For the text-containing cell, return its midpoint in [X, Y] coordinate format. 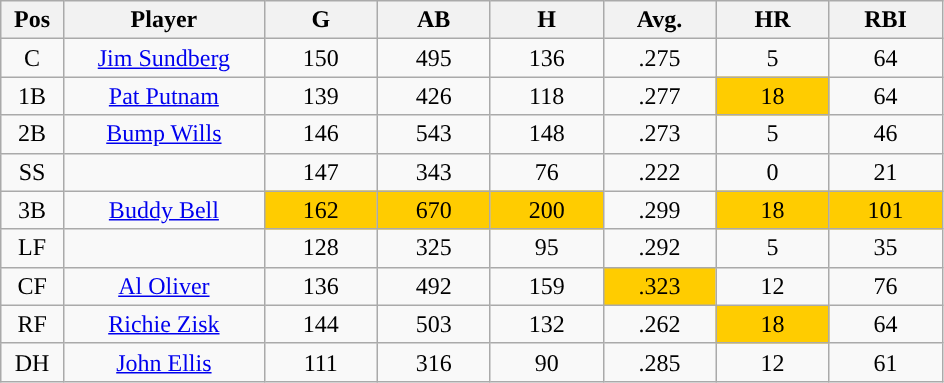
0 [772, 172]
426 [434, 96]
CF [32, 286]
DH [32, 362]
139 [320, 96]
325 [434, 248]
132 [546, 324]
Pos [32, 20]
343 [434, 172]
46 [886, 134]
495 [434, 58]
.323 [660, 286]
LF [32, 248]
.277 [660, 96]
146 [320, 134]
John Ellis [164, 362]
147 [320, 172]
.285 [660, 362]
C [32, 58]
Buddy Bell [164, 210]
AB [434, 20]
35 [886, 248]
118 [546, 96]
.222 [660, 172]
111 [320, 362]
.292 [660, 248]
159 [546, 286]
144 [320, 324]
101 [886, 210]
Avg. [660, 20]
H [546, 20]
RF [32, 324]
.262 [660, 324]
.273 [660, 134]
316 [434, 362]
Pat Putnam [164, 96]
Player [164, 20]
HR [772, 20]
503 [434, 324]
.299 [660, 210]
95 [546, 248]
3B [32, 210]
G [320, 20]
162 [320, 210]
2B [32, 134]
.275 [660, 58]
Jim Sundberg [164, 58]
90 [546, 362]
Bump Wills [164, 134]
543 [434, 134]
150 [320, 58]
SS [32, 172]
Richie Zisk [164, 324]
Al Oliver [164, 286]
128 [320, 248]
200 [546, 210]
492 [434, 286]
RBI [886, 20]
61 [886, 362]
1B [32, 96]
670 [434, 210]
148 [546, 134]
21 [886, 172]
